Scan for the cell matching the given text and deliver its (x, y) coordinate at center. 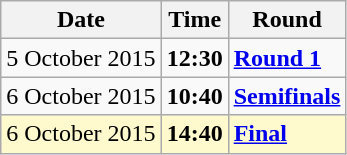
Round (287, 20)
14:40 (194, 134)
Date (81, 20)
10:40 (194, 96)
5 October 2015 (81, 58)
Round 1 (287, 58)
Time (194, 20)
12:30 (194, 58)
Semifinals (287, 96)
Final (287, 134)
